Scan for the cell matching the given text and deliver its (x, y) coordinate at center. 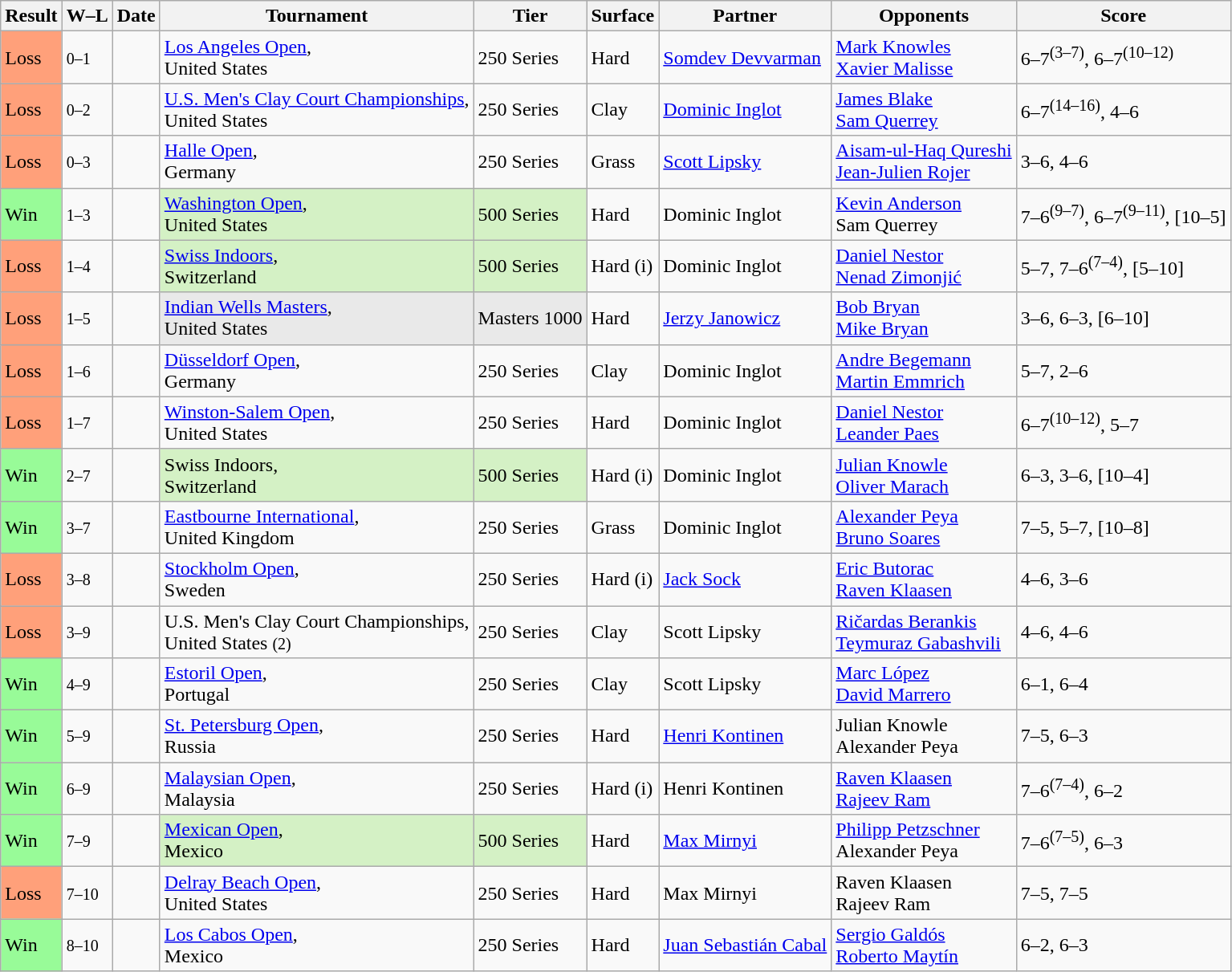
3–6, 4–6 (1124, 162)
8–10 (87, 946)
4–6, 4–6 (1124, 631)
4–6, 3–6 (1124, 580)
6–7(3–7), 6–7(10–12) (1124, 58)
Andre Begemann Martin Emmrich (924, 371)
Alexander Peya Bruno Soares (924, 527)
Tournament (316, 16)
James Blake Sam Querrey (924, 109)
7–9 (87, 841)
Result (31, 16)
Eastbourne International,United Kingdom (316, 527)
7–6(9–7), 6–7(9–11), [10–5] (1124, 214)
3–7 (87, 527)
Score (1124, 16)
Bob Bryan Mike Bryan (924, 318)
7–10 (87, 893)
1–7 (87, 422)
3–9 (87, 631)
Philipp Petzschner Alexander Peya (924, 841)
0–3 (87, 162)
Tier (530, 16)
6–2, 6–3 (1124, 946)
Mark Knowles Xavier Malisse (924, 58)
St. Petersburg Open,Russia (316, 737)
7–5, 5–7, [10–8] (1124, 527)
Los Cabos Open,Mexico (316, 946)
Juan Sebastián Cabal (745, 946)
Jack Sock (745, 580)
6–7(14–16), 4–6 (1124, 109)
Estoril Open,Portugal (316, 684)
Somdev Devvarman (745, 58)
Julian Knowle Alexander Peya (924, 737)
Los Angeles Open,United States (316, 58)
Ričardas Berankis Teymuraz Gabashvili (924, 631)
1–6 (87, 371)
7–5, 6–3 (1124, 737)
5–7, 2–6 (1124, 371)
5–7, 7–6(7–4), [5–10] (1124, 266)
7–6(7–4), 6–2 (1124, 788)
1–4 (87, 266)
Marc López David Marrero (924, 684)
Eric Butorac Raven Klaasen (924, 580)
Daniel Nestor Nenad Zimonjić (924, 266)
U.S. Men's Clay Court Championships,United States (2) (316, 631)
6–7(10–12), 5–7 (1124, 422)
0–1 (87, 58)
U.S. Men's Clay Court Championships,United States (316, 109)
Stockholm Open,Sweden (316, 580)
Kevin Anderson Sam Querrey (924, 214)
0–2 (87, 109)
3–8 (87, 580)
3–6, 6–3, [6–10] (1124, 318)
6–3, 3–6, [10–4] (1124, 475)
6–9 (87, 788)
Delray Beach Open,United States (316, 893)
Masters 1000 (530, 318)
Sergio Galdós Roberto Maytín (924, 946)
Daniel Nestor Leander Paes (924, 422)
Aisam-ul-Haq Qureshi Jean-Julien Rojer (924, 162)
Düsseldorf Open,Germany (316, 371)
Halle Open,Germany (316, 162)
6–1, 6–4 (1124, 684)
7–5, 7–5 (1124, 893)
2–7 (87, 475)
7–6(7–5), 6–3 (1124, 841)
5–9 (87, 737)
Partner (745, 16)
Winston-Salem Open,United States (316, 422)
Washington Open,United States (316, 214)
Date (136, 16)
Jerzy Janowicz (745, 318)
Julian Knowle Oliver Marach (924, 475)
1–5 (87, 318)
Opponents (924, 16)
Indian Wells Masters,United States (316, 318)
Mexican Open,Mexico (316, 841)
4–9 (87, 684)
1–3 (87, 214)
Malaysian Open,Malaysia (316, 788)
Surface (623, 16)
W–L (87, 16)
